From the cell containing the given text, extract its center point as [X, Y] coordinate. 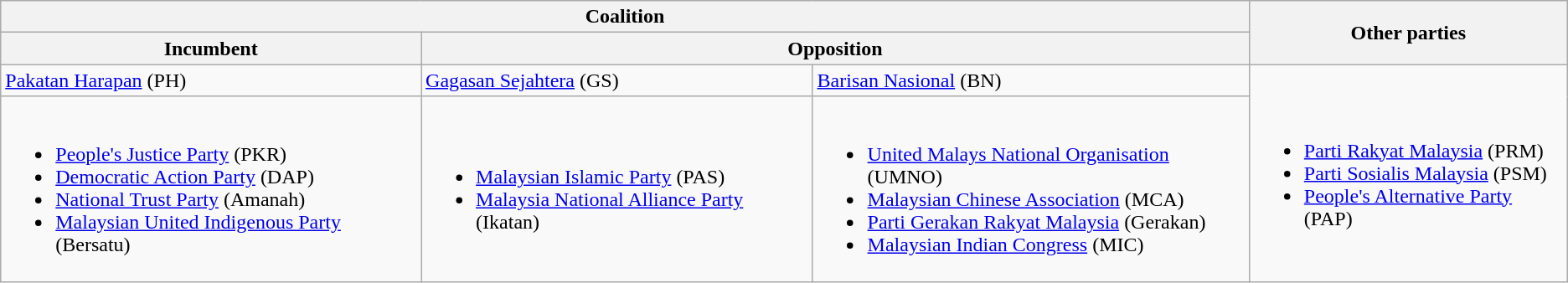
Gagasan Sejahtera (GS) [616, 80]
Parti Rakyat Malaysia (PRM) Parti Sosialis Malaysia (PSM)People's Alternative Party (PAP) [1408, 172]
Barisan Nasional (BN) [1030, 80]
Opposition [836, 49]
Malaysian Islamic Party (PAS) Malaysia National Alliance Party (Ikatan) [616, 189]
Incumbent [211, 49]
People's Justice Party (PKR) Democratic Action Party (DAP) National Trust Party (Amanah)Malaysian United Indigenous Party (Bersatu) [211, 189]
Pakatan Harapan (PH) [211, 80]
Coalition [625, 17]
Other parties [1408, 33]
